For the text-containing cell, return its midpoint in (X, Y) coordinate format. 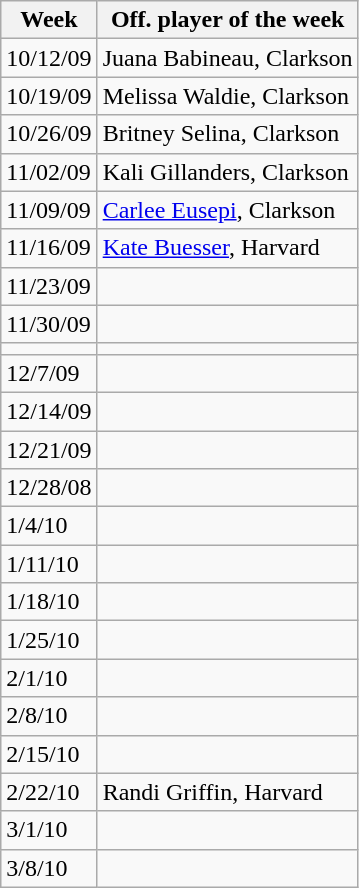
10/26/09 (49, 134)
2/15/10 (49, 754)
Kate Buesser, Harvard (228, 248)
10/19/09 (49, 96)
12/21/09 (49, 449)
2/1/10 (49, 678)
2/22/10 (49, 792)
11/23/09 (49, 286)
11/30/09 (49, 324)
12/28/08 (49, 488)
Juana Babineau, Clarkson (228, 58)
Carlee Eusepi, Clarkson (228, 210)
10/12/09 (49, 58)
Randi Griffin, Harvard (228, 792)
1/11/10 (49, 564)
Off. player of the week (228, 20)
3/8/10 (49, 868)
1/4/10 (49, 526)
11/02/09 (49, 172)
1/25/10 (49, 640)
Week (49, 20)
1/18/10 (49, 602)
11/16/09 (49, 248)
Britney Selina, Clarkson (228, 134)
2/8/10 (49, 716)
11/09/09 (49, 210)
Melissa Waldie, Clarkson (228, 96)
Kali Gillanders, Clarkson (228, 172)
12/7/09 (49, 373)
3/1/10 (49, 830)
12/14/09 (49, 411)
